For the text-containing cell, return its midpoint in [x, y] coordinate format. 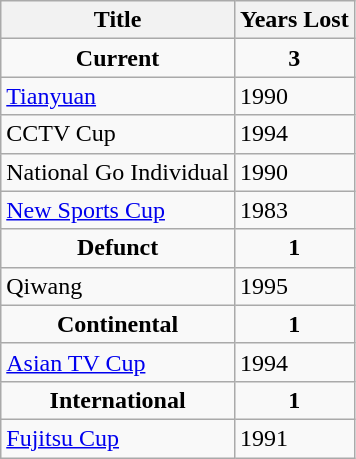
Years Lost [294, 20]
Asian TV Cup [118, 362]
Tianyuan [118, 96]
New Sports Cup [118, 210]
1983 [294, 210]
Defunct [118, 248]
Qiwang [118, 286]
CCTV Cup [118, 134]
National Go Individual [118, 172]
Current [118, 58]
3 [294, 58]
1995 [294, 286]
1991 [294, 438]
International [118, 400]
Fujitsu Cup [118, 438]
Continental [118, 324]
Title [118, 20]
